Find where the given text appears and provide that cell's center as [X, Y] coordinate. 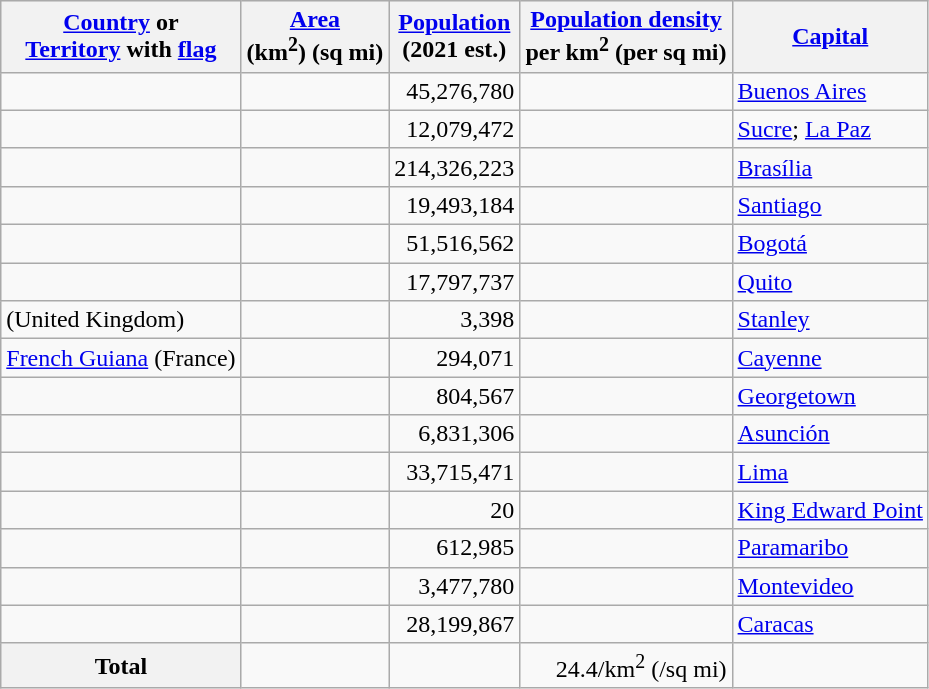
Quito [830, 282]
804,567 [454, 396]
294,071 [454, 358]
Lima [830, 472]
Total [121, 666]
Country orTerritory with flag [121, 37]
Bogotá [830, 244]
Santiago [830, 205]
Population densityper km2 (per sq mi) [626, 37]
(United Kingdom) [121, 320]
17,797,737 [454, 282]
612,985 [454, 548]
Caracas [830, 624]
24.4/km2 (/sq mi) [626, 666]
3,398 [454, 320]
3,477,780 [454, 586]
Asunción [830, 434]
Population(2021 est.) [454, 37]
Sucre; La Paz [830, 129]
Georgetown [830, 396]
28,199,867 [454, 624]
33,715,471 [454, 472]
Capital [830, 37]
20 [454, 510]
Paramaribo [830, 548]
6,831,306 [454, 434]
Cayenne [830, 358]
214,326,223 [454, 167]
King Edward Point [830, 510]
Stanley [830, 320]
12,079,472 [454, 129]
19,493,184 [454, 205]
Brasília [830, 167]
Area(km2) (sq mi) [315, 37]
45,276,780 [454, 91]
Montevideo [830, 586]
51,516,562 [454, 244]
Buenos Aires [830, 91]
French Guiana (France) [121, 358]
